Output the (x, y) coordinate of the center of the cell containing the given text.  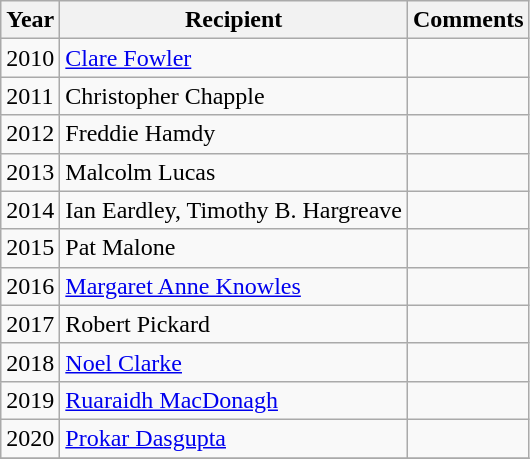
2011 (30, 96)
Robert Pickard (234, 324)
Year (30, 20)
2020 (30, 438)
Freddie Hamdy (234, 134)
Ian Eardley, Timothy B. Hargreave (234, 210)
Prokar Dasgupta (234, 438)
Margaret Anne Knowles (234, 286)
2012 (30, 134)
Clare Fowler (234, 58)
Pat Malone (234, 248)
2019 (30, 400)
2017 (30, 324)
2010 (30, 58)
Noel Clarke (234, 362)
2016 (30, 286)
Malcolm Lucas (234, 172)
Ruaraidh MacDonagh (234, 400)
Comments (468, 20)
Recipient (234, 20)
Christopher Chapple (234, 96)
2013 (30, 172)
2015 (30, 248)
2014 (30, 210)
2018 (30, 362)
